Detect which cell encompasses the target text, then output its [X, Y] center coordinate. 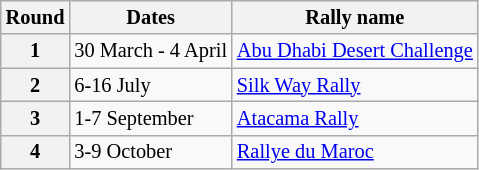
2 [36, 85]
Silk Way Rally [355, 85]
6-16 July [150, 85]
Abu Dhabi Desert Challenge [355, 51]
Round [36, 17]
Dates [150, 17]
30 March - 4 April [150, 51]
Atacama Rally [355, 118]
1-7 September [150, 118]
3 [36, 118]
4 [36, 152]
3-9 October [150, 152]
1 [36, 51]
Rallye du Maroc [355, 152]
Rally name [355, 17]
